For the text-containing cell, return its midpoint in (X, Y) coordinate format. 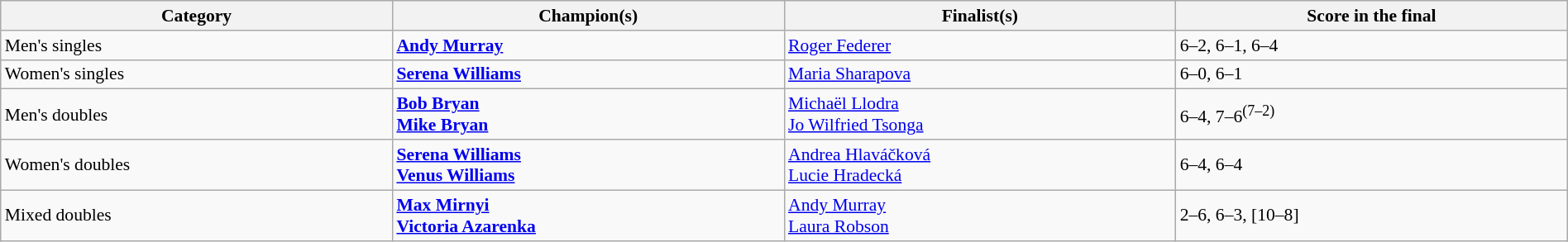
6–0, 6–1 (1372, 74)
Mixed doubles (197, 215)
Women's singles (197, 74)
Category (197, 16)
6–4, 7–6(7–2) (1372, 114)
Men's doubles (197, 114)
Andrea Hlaváčková Lucie Hradecká (980, 165)
Women's doubles (197, 165)
Score in the final (1372, 16)
Finalist(s) (980, 16)
Max Mirnyi Victoria Azarenka (588, 215)
Champion(s) (588, 16)
6–4, 6–4 (1372, 165)
2–6, 6–3, [10–8] (1372, 215)
6–2, 6–1, 6–4 (1372, 45)
Serena Williams (588, 74)
Maria Sharapova (980, 74)
Andy Murray (588, 45)
Michaël Llodra Jo Wilfried Tsonga (980, 114)
Men's singles (197, 45)
Andy Murray Laura Robson (980, 215)
Bob Bryan Mike Bryan (588, 114)
Serena Williams Venus Williams (588, 165)
Roger Federer (980, 45)
